Provide the (X, Y) coordinate of the cell's center where the given text is located.  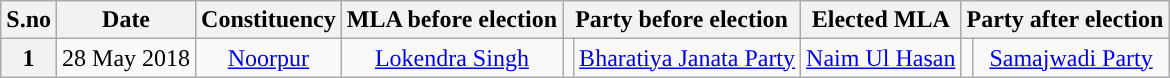
MLA before election (452, 20)
Party before election (682, 20)
Party after election (1065, 20)
Constituency (269, 20)
Noorpur (269, 58)
Bharatiya Janata Party (688, 58)
S.no (29, 20)
Naim Ul Hasan (881, 58)
Samajwadi Party (1070, 58)
Elected MLA (881, 20)
Lokendra Singh (452, 58)
1 (29, 58)
28 May 2018 (126, 58)
Date (126, 20)
